Scan for the cell matching the given text and deliver its [X, Y] coordinate at center. 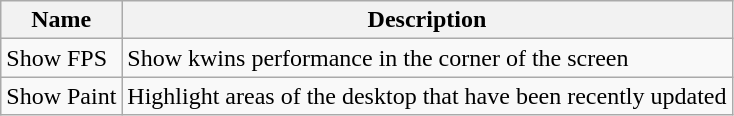
Highlight areas of the desktop that have been recently updated [427, 96]
Name [62, 20]
Show FPS [62, 58]
Show kwins performance in the corner of the screen [427, 58]
Description [427, 20]
Show Paint [62, 96]
